Output the [X, Y] coordinate of the center of the cell containing the given text.  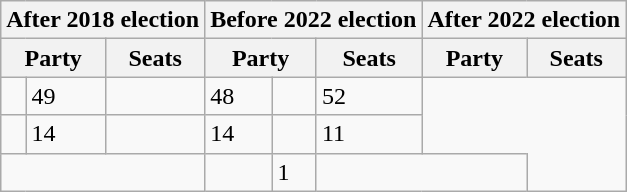
1 [294, 172]
49 [66, 96]
52 [368, 96]
After 2018 election [103, 20]
After 2022 election [524, 20]
11 [368, 134]
Before 2022 election [314, 20]
48 [238, 96]
